Return [X, Y] of the center of cell containing provided text 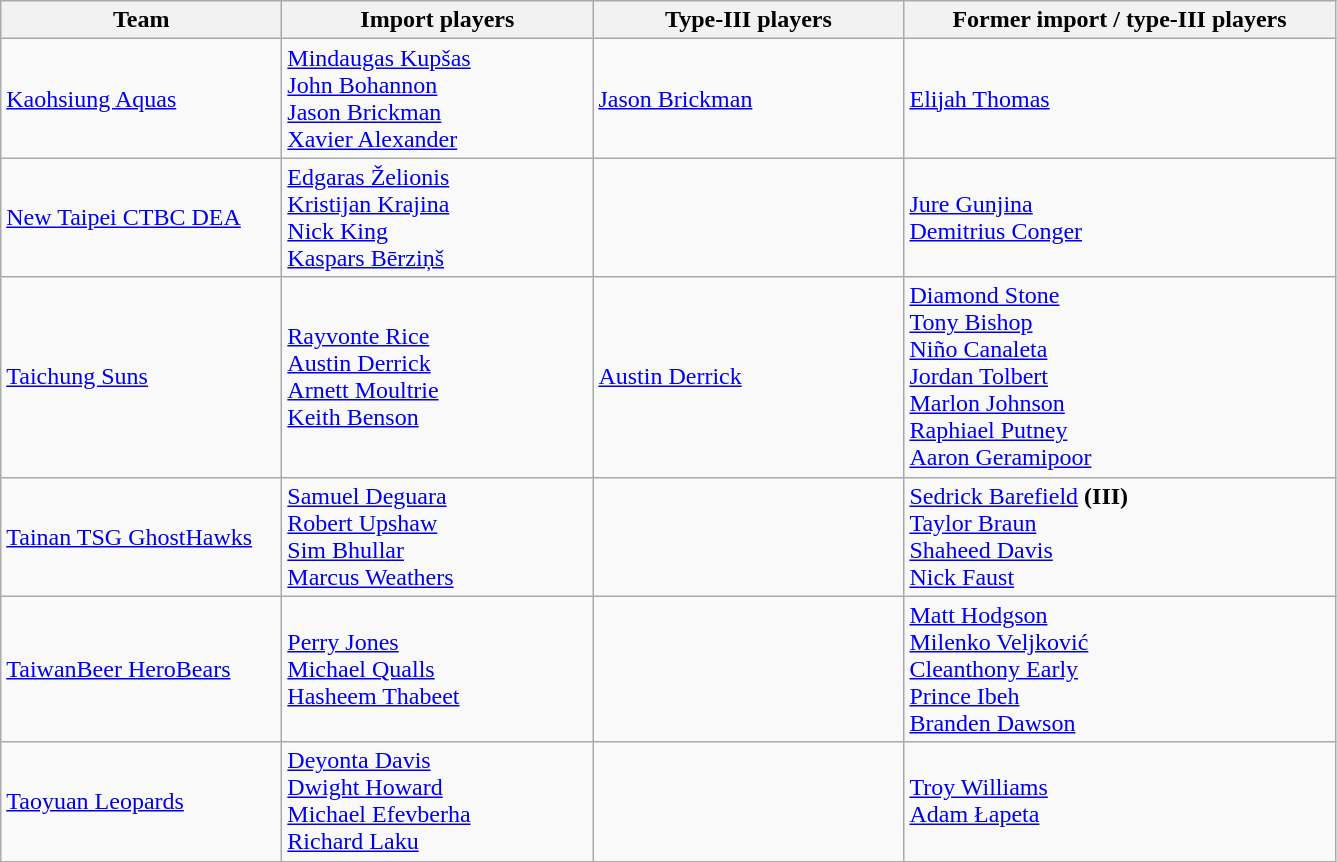
Edgaras Želionis Kristijan Krajina Nick King Kaspars Bērziņš [438, 218]
Import players [438, 20]
Diamond Stone Tony Bishop Niño Canaleta Jordan Tolbert Marlon Johnson Raphiael Putney Aaron Geramipoor [1120, 377]
Tainan TSG GhostHawks [142, 536]
TaiwanBeer HeroBears [142, 669]
Austin Derrick [748, 377]
Taichung Suns [142, 377]
Sedrick Barefield (III) Taylor Braun Shaheed Davis Nick Faust [1120, 536]
Perry Jones Michael Qualls Hasheem Thabeet [438, 669]
Elijah Thomas [1120, 98]
Deyonta Davis Dwight Howard Michael Efevberha Richard Laku [438, 802]
Former import / type-III players [1120, 20]
Team [142, 20]
Matt Hodgson Milenko Veljković Cleanthony Early Prince Ibeh Branden Dawson [1120, 669]
Rayvonte Rice Austin Derrick Arnett Moultrie Keith Benson [438, 377]
Troy Williams Adam Łapeta [1120, 802]
Type-III players [748, 20]
Jure Gunjina Demitrius Conger [1120, 218]
Mindaugas Kupšas John Bohannon Jason Brickman Xavier Alexander [438, 98]
Samuel Deguara Robert Upshaw Sim Bhullar Marcus Weathers [438, 536]
Jason Brickman [748, 98]
New Taipei CTBC DEA [142, 218]
Taoyuan Leopards [142, 802]
Kaohsiung Aquas [142, 98]
